Provide the [X, Y] coordinate of the cell's center where the given text is located.  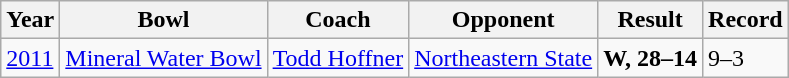
Todd Hoffner [338, 58]
Bowl [164, 20]
Result [650, 20]
W, 28–14 [650, 58]
Coach [338, 20]
Record [746, 20]
2011 [30, 58]
Mineral Water Bowl [164, 58]
Northeastern State [504, 58]
9–3 [746, 58]
Year [30, 20]
Opponent [504, 20]
